Scan for the cell matching the given text and deliver its (x, y) coordinate at center. 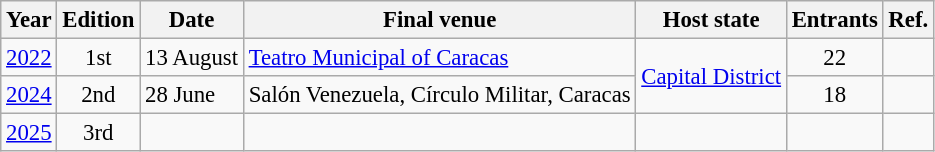
Date (192, 20)
Year (29, 20)
1st (98, 58)
2nd (98, 95)
2024 (29, 95)
3rd (98, 133)
Edition (98, 20)
13 August (192, 58)
Salón Venezuela, Círculo Militar, Caracas (440, 95)
Capital District (711, 76)
Final venue (440, 20)
18 (834, 95)
22 (834, 58)
Host state (711, 20)
2022 (29, 58)
28 June (192, 95)
Entrants (834, 20)
Teatro Municipal of Caracas (440, 58)
2025 (29, 133)
Ref. (908, 20)
